Scan for the cell matching the given text and deliver its [X, Y] coordinate at center. 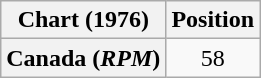
Canada (RPM) [84, 58]
Chart (1976) [84, 20]
Position [213, 20]
58 [213, 58]
